Extract the [x, y] coordinate from the center of the cell holding the provided text.  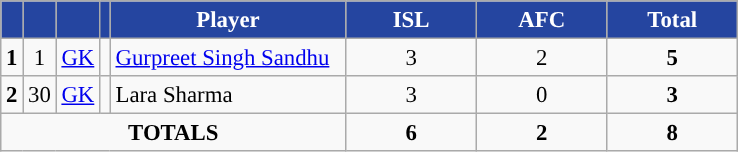
Gurpreet Singh Sandhu [228, 58]
Lara Sharma [228, 95]
0 [542, 95]
TOTALS [174, 133]
6 [412, 133]
AFC [542, 20]
5 [672, 58]
30 [40, 95]
Player [228, 20]
ISL [412, 20]
8 [672, 133]
Total [672, 20]
